Detect which cell encompasses the target text, then output its (x, y) center coordinate. 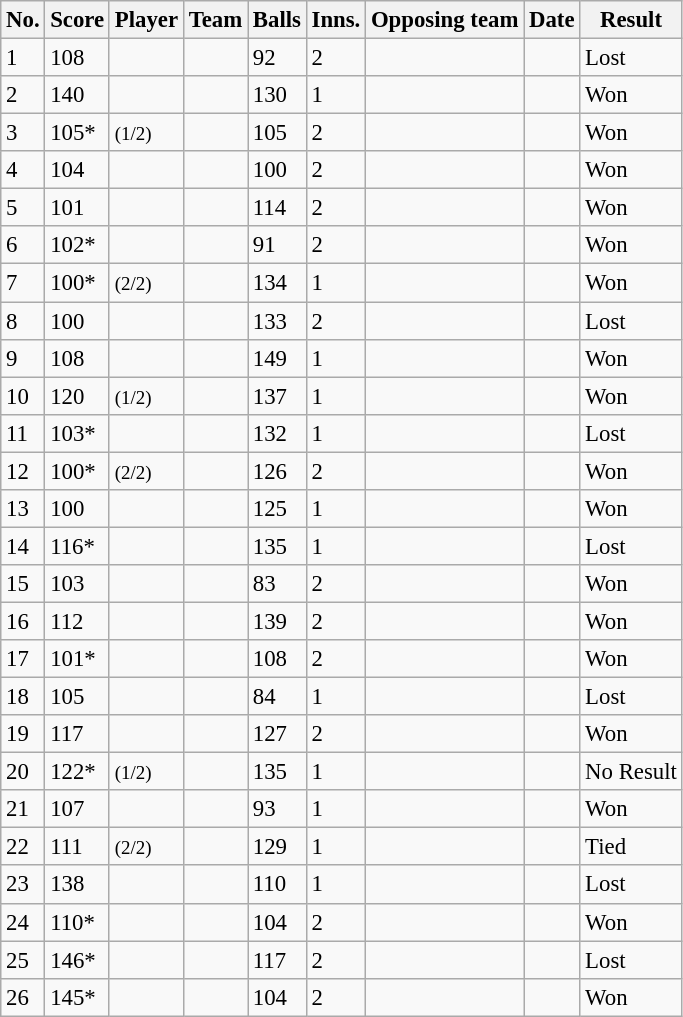
6 (23, 245)
101 (78, 208)
91 (278, 245)
101* (78, 659)
130 (278, 95)
8 (23, 321)
137 (278, 396)
122* (78, 772)
116* (78, 546)
112 (78, 621)
7 (23, 283)
12 (23, 471)
Score (78, 20)
22 (23, 847)
9 (23, 358)
103 (78, 584)
110* (78, 922)
Date (552, 20)
25 (23, 960)
84 (278, 697)
Player (146, 20)
16 (23, 621)
132 (278, 433)
103* (78, 433)
Result (631, 20)
21 (23, 809)
4 (23, 170)
83 (278, 584)
138 (78, 885)
3 (23, 133)
93 (278, 809)
Inns. (336, 20)
Tied (631, 847)
13 (23, 509)
Team (215, 20)
105* (78, 133)
126 (278, 471)
134 (278, 283)
20 (23, 772)
146* (78, 960)
10 (23, 396)
133 (278, 321)
145* (78, 997)
19 (23, 734)
14 (23, 546)
24 (23, 922)
26 (23, 997)
110 (278, 885)
15 (23, 584)
129 (278, 847)
111 (78, 847)
92 (278, 58)
No Result (631, 772)
149 (278, 358)
120 (78, 396)
Opposing team (445, 20)
5 (23, 208)
127 (278, 734)
125 (278, 509)
Balls (278, 20)
23 (23, 885)
18 (23, 697)
139 (278, 621)
114 (278, 208)
11 (23, 433)
No. (23, 20)
140 (78, 95)
102* (78, 245)
107 (78, 809)
17 (23, 659)
